Scan for the cell matching the given text and deliver its [X, Y] coordinate at center. 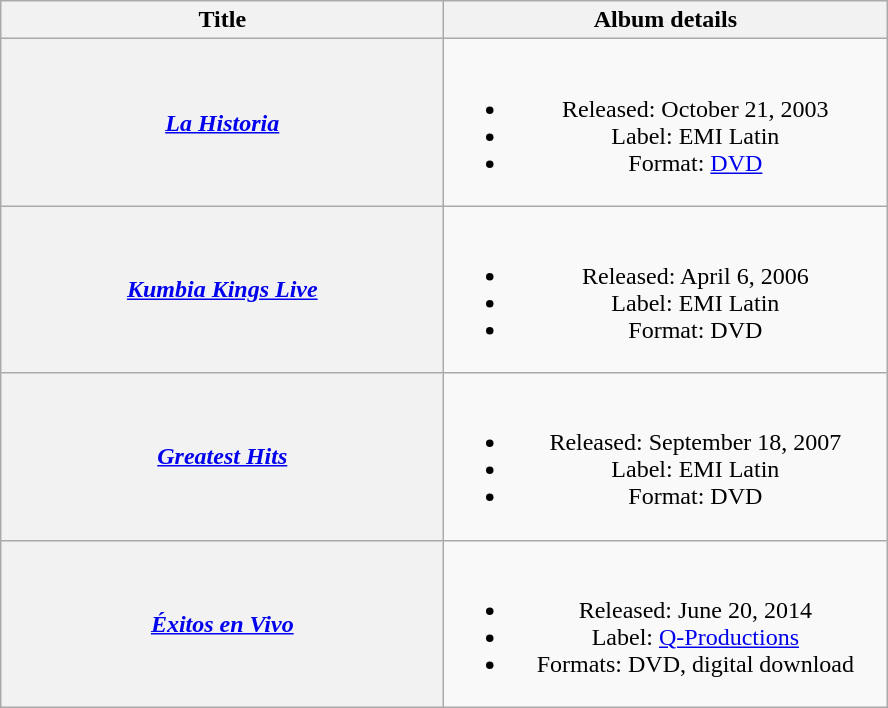
Released: April 6, 2006Label: EMI LatinFormat: DVD [666, 290]
Released: September 18, 2007Label: EMI LatinFormat: DVD [666, 456]
Éxitos en Vivo [222, 624]
Released: October 21, 2003Label: EMI LatinFormat: DVD [666, 122]
Greatest Hits [222, 456]
Title [222, 20]
Kumbia Kings Live [222, 290]
Released: June 20, 2014Label: Q-ProductionsFormats: DVD, digital download [666, 624]
Album details [666, 20]
La Historia [222, 122]
